Provide the [X, Y] coordinate of the cell's center where the given text is located.  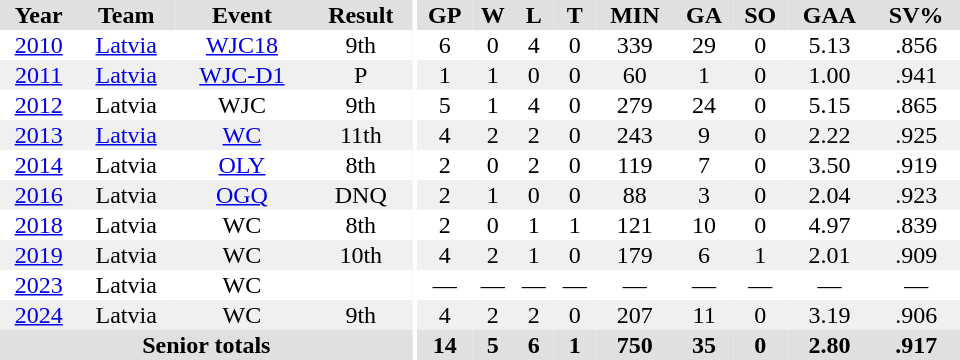
OGQ [242, 195]
.917 [916, 345]
2019 [38, 255]
339 [634, 45]
29 [704, 45]
9 [704, 135]
119 [634, 165]
.906 [916, 315]
14 [444, 345]
DNQ [361, 195]
.839 [916, 225]
Event [242, 15]
88 [634, 195]
WJC18 [242, 45]
.919 [916, 165]
3.50 [830, 165]
.941 [916, 75]
2013 [38, 135]
OLY [242, 165]
Result [361, 15]
W [492, 15]
5.15 [830, 105]
60 [634, 75]
279 [634, 105]
179 [634, 255]
WJC [242, 105]
10th [361, 255]
SO [760, 15]
T [574, 15]
2.80 [830, 345]
207 [634, 315]
Senior totals [206, 345]
2.22 [830, 135]
7 [704, 165]
2.01 [830, 255]
.925 [916, 135]
GAA [830, 15]
11 [704, 315]
2.04 [830, 195]
Team [126, 15]
SV% [916, 15]
.909 [916, 255]
Year [38, 15]
2016 [38, 195]
2012 [38, 105]
2023 [38, 285]
2011 [38, 75]
4.97 [830, 225]
10 [704, 225]
5.13 [830, 45]
2010 [38, 45]
2024 [38, 315]
GP [444, 15]
243 [634, 135]
35 [704, 345]
L [534, 15]
MIN [634, 15]
3.19 [830, 315]
1.00 [830, 75]
2014 [38, 165]
11th [361, 135]
.856 [916, 45]
3 [704, 195]
2018 [38, 225]
P [361, 75]
WJC-D1 [242, 75]
.865 [916, 105]
750 [634, 345]
.923 [916, 195]
121 [634, 225]
GA [704, 15]
24 [704, 105]
